For the text-containing cell, return its midpoint in [x, y] coordinate format. 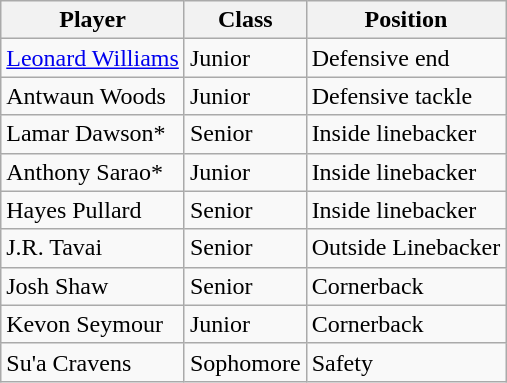
Defensive end [406, 58]
Outside Linebacker [406, 248]
Player [93, 20]
J.R. Tavai [93, 248]
Defensive tackle [406, 96]
Class [245, 20]
Hayes Pullard [93, 210]
Lamar Dawson* [93, 134]
Sophomore [245, 362]
Position [406, 20]
Su'a Cravens [93, 362]
Josh Shaw [93, 286]
Leonard Williams [93, 58]
Anthony Sarao* [93, 172]
Safety [406, 362]
Kevon Seymour [93, 324]
Antwaun Woods [93, 96]
